Return the (x, y) coordinate for the center point of the cell that contains the specified text.  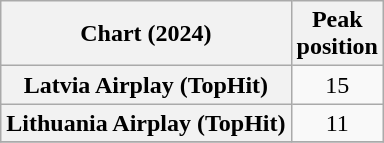
Latvia Airplay (TopHit) (146, 85)
Lithuania Airplay (TopHit) (146, 123)
Chart (2024) (146, 34)
Peakposition (337, 34)
11 (337, 123)
15 (337, 85)
